Return [x, y] of the center of cell containing provided text 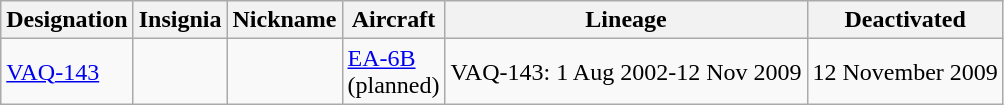
VAQ-143: 1 Aug 2002-12 Nov 2009 [626, 72]
Aircraft [394, 20]
Deactivated [905, 20]
VAQ-143 [67, 72]
EA-6B(planned) [394, 72]
Lineage [626, 20]
Insignia [180, 20]
Nickname [284, 20]
Designation [67, 20]
12 November 2009 [905, 72]
